From the cell containing the given text, extract its center point as [x, y] coordinate. 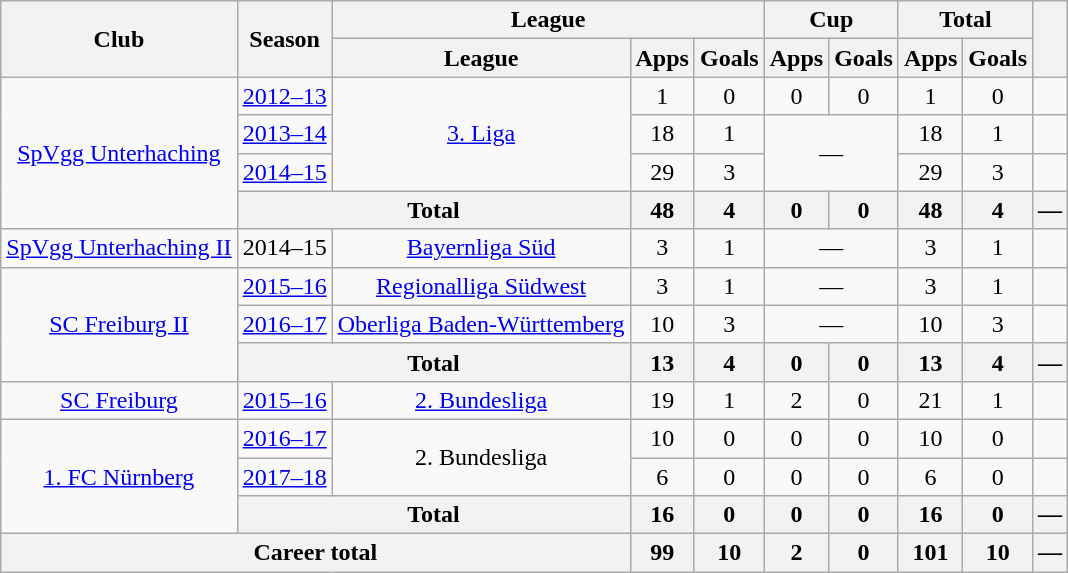
Oberliga Baden-Württemberg [481, 324]
Career total [316, 553]
1. FC Nürnberg [119, 476]
3. Liga [481, 134]
99 [662, 553]
Season [284, 39]
2017–18 [284, 477]
Regionalliga Südwest [481, 286]
SC Freiburg [119, 400]
SpVgg Unterhaching II [119, 248]
2012–13 [284, 96]
101 [930, 553]
Bayernliga Süd [481, 248]
Club [119, 39]
2013–14 [284, 134]
SC Freiburg II [119, 324]
19 [662, 400]
SpVgg Unterhaching [119, 153]
21 [930, 400]
Cup [831, 20]
